Identify which cell holds the provided text, then report its (x, y) central coordinate. 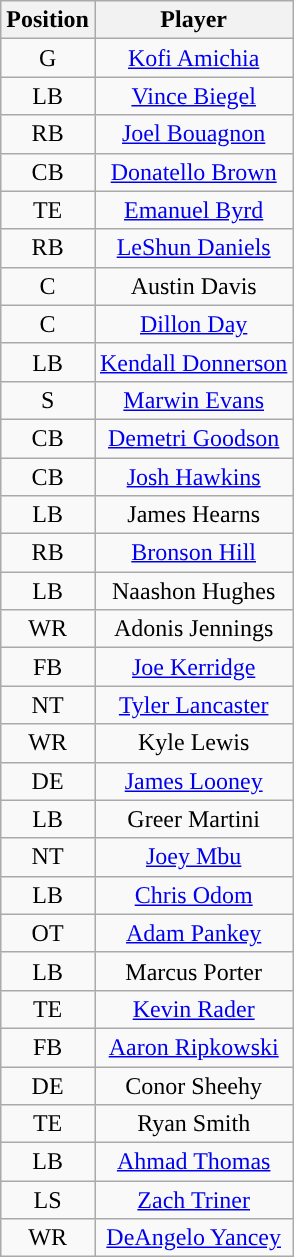
James Hearns (193, 515)
Conor Sheehy (193, 1085)
Demetri Goodson (193, 438)
Dillon Day (193, 324)
Chris Odom (193, 895)
OT (48, 933)
Vince Biegel (193, 96)
Aaron Ripkowski (193, 1047)
Joe Kerridge (193, 667)
Joel Bouagnon (193, 134)
Donatello Brown (193, 172)
LeShun Daniels (193, 248)
Marwin Evans (193, 400)
Kendall Donnerson (193, 362)
Adam Pankey (193, 933)
Ahmad Thomas (193, 1162)
Josh Hawkins (193, 477)
Austin Davis (193, 286)
G (48, 58)
Kyle Lewis (193, 743)
Player (193, 20)
Marcus Porter (193, 971)
LS (48, 1200)
Zach Triner (193, 1200)
Ryan Smith (193, 1124)
James Looney (193, 781)
Position (48, 20)
Kevin Rader (193, 1009)
Tyler Lancaster (193, 705)
DeAngelo Yancey (193, 1238)
Joey Mbu (193, 857)
Kofi Amichia (193, 58)
Bronson Hill (193, 553)
Emanuel Byrd (193, 210)
Adonis Jennings (193, 629)
Greer Martini (193, 819)
S (48, 400)
Naashon Hughes (193, 591)
